Return the [X, Y] coordinate for the center point of the cell that contains the specified text.  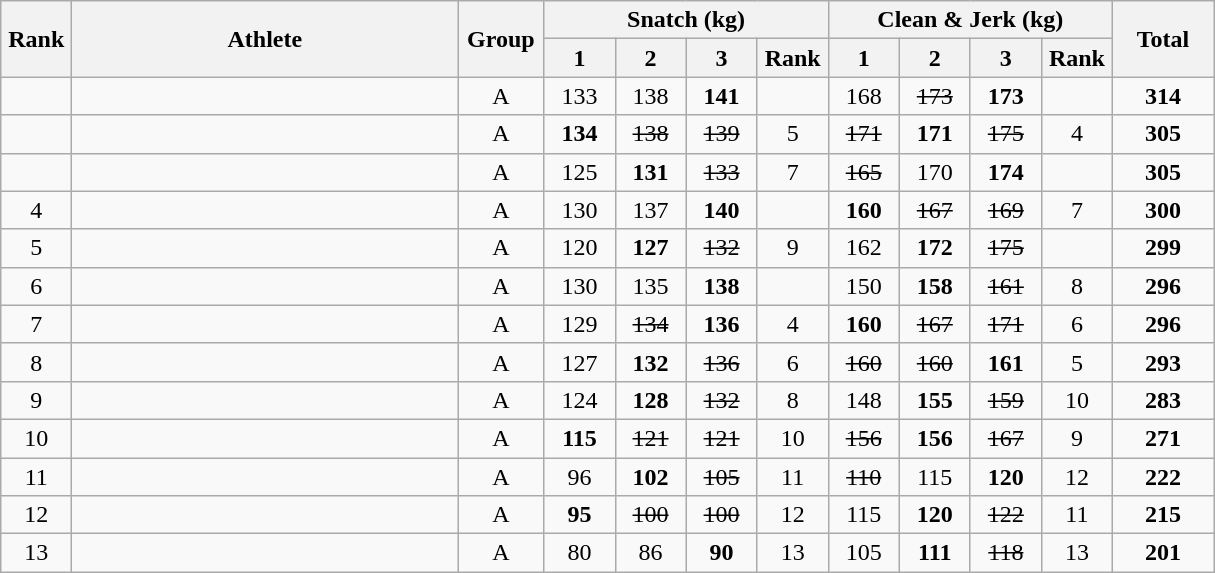
168 [864, 96]
Total [1162, 39]
Snatch (kg) [686, 20]
158 [934, 286]
293 [1162, 362]
128 [650, 400]
135 [650, 286]
102 [650, 477]
118 [1006, 553]
Clean & Jerk (kg) [970, 20]
172 [934, 248]
Group [501, 39]
141 [722, 96]
165 [864, 172]
169 [1006, 210]
162 [864, 248]
159 [1006, 400]
150 [864, 286]
95 [580, 515]
139 [722, 134]
148 [864, 400]
90 [722, 553]
125 [580, 172]
Athlete [265, 39]
174 [1006, 172]
215 [1162, 515]
300 [1162, 210]
96 [580, 477]
111 [934, 553]
155 [934, 400]
86 [650, 553]
137 [650, 210]
129 [580, 324]
140 [722, 210]
110 [864, 477]
80 [580, 553]
314 [1162, 96]
271 [1162, 438]
131 [650, 172]
124 [580, 400]
170 [934, 172]
222 [1162, 477]
201 [1162, 553]
283 [1162, 400]
122 [1006, 515]
299 [1162, 248]
